Pinpoint the cell where the given text exists, returning its (x, y) midpoint coordinate. 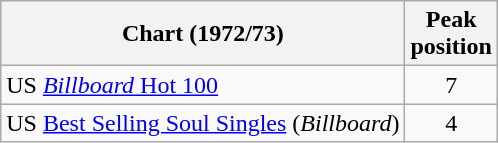
US Best Selling Soul Singles (Billboard) (203, 123)
Peakposition (451, 34)
US Billboard Hot 100 (203, 85)
Chart (1972/73) (203, 34)
4 (451, 123)
7 (451, 85)
